From the cell containing the given text, extract its center point as [X, Y] coordinate. 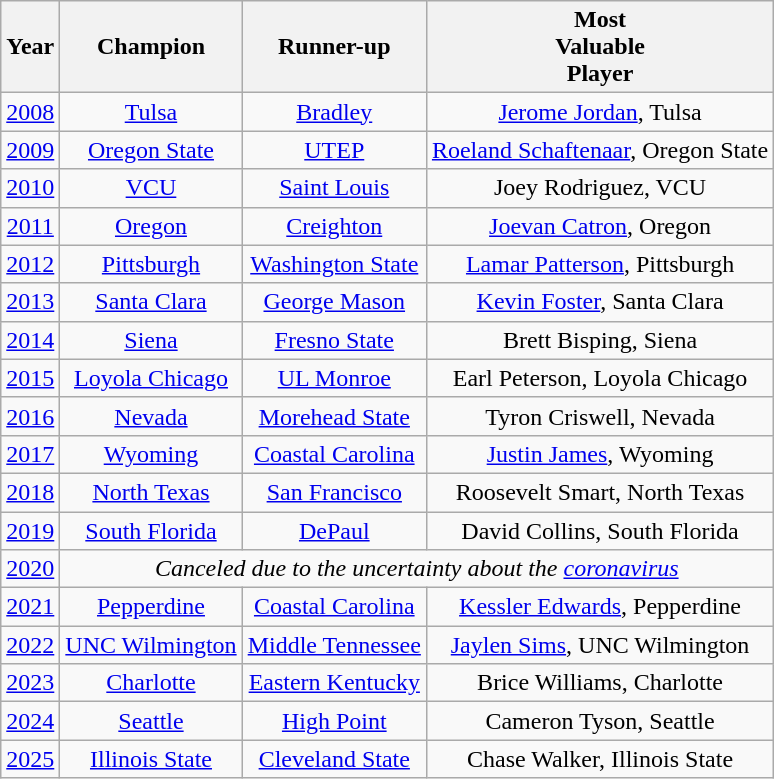
Siena [151, 340]
2017 [30, 454]
Lamar Patterson, Pittsburgh [600, 264]
2016 [30, 416]
Brett Bisping, Siena [600, 340]
Illinois State [151, 759]
Oregon State [151, 150]
Eastern Kentucky [334, 683]
Nevada [151, 416]
2018 [30, 492]
Charlotte [151, 683]
2015 [30, 378]
South Florida [151, 531]
San Francisco [334, 492]
Justin James, Wyoming [600, 454]
Morehead State [334, 416]
Earl Peterson, Loyola Chicago [600, 378]
DePaul [334, 531]
Cleveland State [334, 759]
Seattle [151, 721]
Canceled due to the uncertainty about the coronavirus [417, 569]
Brice Williams, Charlotte [600, 683]
North Texas [151, 492]
2013 [30, 302]
Kevin Foster, Santa Clara [600, 302]
Jerome Jordan, Tulsa [600, 112]
UL Monroe [334, 378]
Bradley [334, 112]
Runner-up [334, 47]
Washington State [334, 264]
2020 [30, 569]
David Collins, South Florida [600, 531]
VCU [151, 188]
Middle Tennessee [334, 645]
Tulsa [151, 112]
Roeland Schaftenaar, Oregon State [600, 150]
Creighton [334, 226]
Wyoming [151, 454]
2021 [30, 607]
Jaylen Sims, UNC Wilmington [600, 645]
2009 [30, 150]
MostValuablePlayer [600, 47]
Cameron Tyson, Seattle [600, 721]
Pittsburgh [151, 264]
Pepperdine [151, 607]
Saint Louis [334, 188]
UTEP [334, 150]
2025 [30, 759]
2010 [30, 188]
2024 [30, 721]
Tyron Criswell, Nevada [600, 416]
2014 [30, 340]
2008 [30, 112]
2012 [30, 264]
Oregon [151, 226]
2019 [30, 531]
George Mason [334, 302]
Roosevelt Smart, North Texas [600, 492]
Santa Clara [151, 302]
Kessler Edwards, Pepperdine [600, 607]
Joey Rodriguez, VCU [600, 188]
2022 [30, 645]
Loyola Chicago [151, 378]
Chase Walker, Illinois State [600, 759]
UNC Wilmington [151, 645]
2023 [30, 683]
2011 [30, 226]
Year [30, 47]
Fresno State [334, 340]
Champion [151, 47]
High Point [334, 721]
Joevan Catron, Oregon [600, 226]
